Return the (x, y) coordinate for the center point of the cell that contains the specified text.  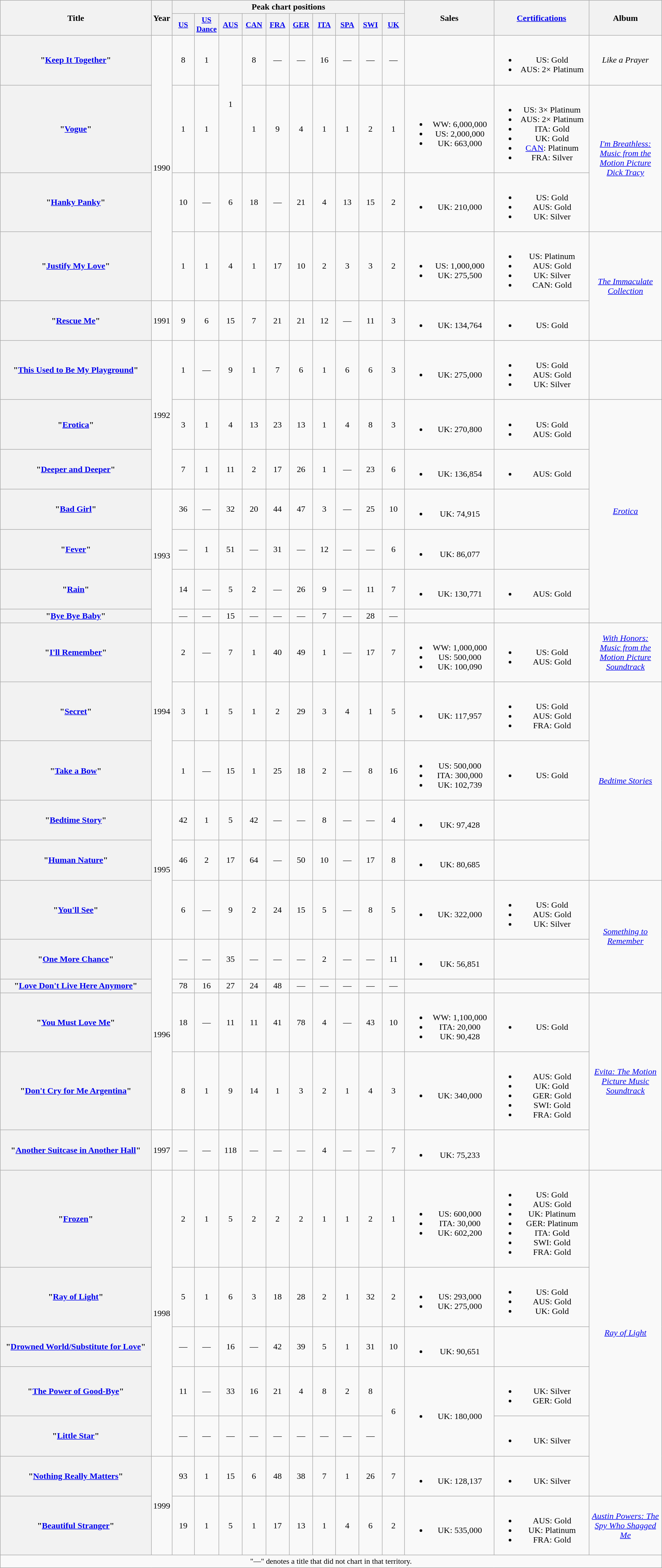
I'm Breathless: Music from the Motion Picture Dick Tracy (626, 159)
"Don't Cry for Me Argentina" (76, 1091)
33 (231, 1391)
"Frozen" (76, 1219)
AUS: GoldUK: GoldGER: GoldSWI: GoldFRA: Gold (542, 1091)
"Bedtime Story" (76, 820)
UK: 74,915 (449, 509)
35 (231, 959)
UK: 270,800 (449, 424)
Title (76, 18)
UK: 322,000 (449, 909)
"You Must Love Me" (76, 1022)
US: 1,000,000UK: 275,500 (449, 266)
Austin Powers: The Spy Who Shagged Me (626, 1526)
1999 (162, 1506)
UK: 210,000 (449, 202)
"Beautiful Stranger" (76, 1526)
UK: 90,651 (449, 1346)
"Vogue" (76, 129)
US: 293,000UK: 275,000 (449, 1297)
"Little Star" (76, 1436)
US: 3× PlatinumAUS: 2× PlatinumITA: GoldUK: GoldCAN: PlatinumFRA: Silver (542, 129)
UK: 86,077 (449, 549)
43 (371, 1022)
20 (254, 509)
"Rain" (76, 590)
36 (183, 509)
Sales (449, 18)
44 (278, 509)
"You'll See" (76, 909)
US: 600,000ITA: 30,000UK: 602,200 (449, 1219)
UK: 75,233 (449, 1150)
UK: 340,000 (449, 1091)
US: GoldAUS: 2× Platinum (542, 60)
"Bad Girl" (76, 509)
ITA (325, 25)
51 (231, 549)
UK: 134,764 (449, 321)
"Love Don't Live Here Anymore" (76, 986)
1992 (162, 415)
1997 (162, 1150)
41 (278, 1022)
WW: 6,000,000US: 2,000,000UK: 663,000 (449, 129)
1990 (162, 168)
UK: 117,957 (449, 711)
AUS: GoldUK: PlatinumFRA: Gold (542, 1526)
1996 (162, 1035)
UK: 128,137 (449, 1476)
29 (301, 711)
Peak chart positions (289, 7)
"Erotica" (76, 424)
The Immaculate Collection (626, 286)
118 (231, 1150)
"Human Nature" (76, 860)
UK: 275,000 (449, 370)
39 (301, 1346)
With Honors: Music from the Motion Picture Soundtrack (626, 653)
UK: 130,771 (449, 590)
US: GoldAUS: GoldUK: PlatinumGER: PlatinumITA: GoldSWI: GoldFRA: Gold (542, 1219)
19 (183, 1526)
Bedtime Stories (626, 781)
"—" denotes a title that did not chart in that territory. (331, 1562)
"Ray of Light" (76, 1297)
93 (183, 1476)
UK (393, 25)
"Take a Bow" (76, 771)
Erotica (626, 511)
"Drowned World/Substitute for Love" (76, 1346)
UK: 56,851 (449, 959)
"I'll Remember" (76, 653)
"Another Suitcase in Another Hall" (76, 1150)
GER (301, 25)
64 (254, 860)
"Justify My Love" (76, 266)
CAN (254, 25)
46 (183, 860)
FRA (278, 25)
27 (231, 986)
"The Power of Good-Bye" (76, 1391)
"Nothing Really Matters" (76, 1476)
50 (301, 860)
38 (301, 1476)
47 (301, 509)
Ray of Light (626, 1333)
WW: 1,000,000US: 500,000UK: 100,090 (449, 653)
"One More Chance" (76, 959)
AUS (231, 25)
"Secret" (76, 711)
"Fever" (76, 549)
US: 500,000ITA: 300,000UK: 102,739 (449, 771)
"Hanky Panky" (76, 202)
1995 (162, 870)
Year (162, 18)
"Bye Bye Baby" (76, 616)
"Deeper and Deeper" (76, 469)
USDance (207, 25)
UK: 535,000 (449, 1526)
1991 (162, 321)
WW: 1,100,000ITA: 20,000UK: 90,428 (449, 1022)
1994 (162, 711)
US: GoldAUS: GoldFRA: Gold (542, 711)
UK: 180,000 (449, 1411)
Album (626, 18)
Certifications (542, 18)
US (183, 25)
Something to Remember (626, 936)
"Rescue Me" (76, 321)
UK: SilverGER: Gold (542, 1391)
49 (301, 653)
SPA (347, 25)
SWI (371, 25)
Like a Prayer (626, 60)
UK: 80,685 (449, 860)
US: GoldAUS: GoldUK: Gold (542, 1297)
UK: 97,428 (449, 820)
40 (278, 653)
"This Used to Be My Playground" (76, 370)
US: PlatinumAUS: GoldUK: SilverCAN: Gold (542, 266)
"Keep It Together" (76, 60)
1998 (162, 1313)
1993 (162, 556)
Evita: The Motion Picture Music Soundtrack (626, 1081)
UK: 136,854 (449, 469)
